Identify which cell holds the provided text, then report its (X, Y) central coordinate. 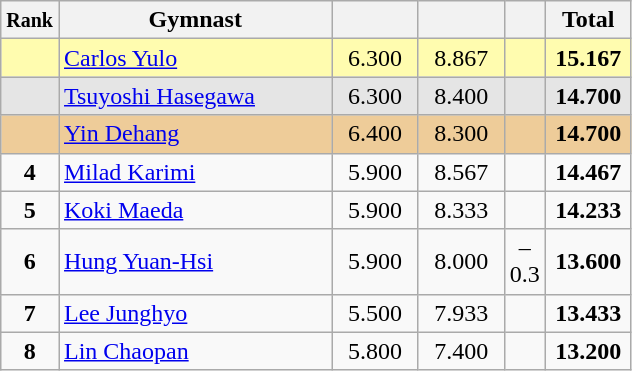
Total (588, 20)
5.800 (375, 351)
13.600 (588, 262)
14.467 (588, 172)
14.233 (588, 210)
7.400 (461, 351)
Milad Karimi (195, 172)
Gymnast (195, 20)
Rank (30, 20)
Tsuyoshi Hasegawa (195, 96)
8.867 (461, 58)
8.567 (461, 172)
–0.3 (524, 262)
Carlos Yulo (195, 58)
8.300 (461, 134)
Koki Maeda (195, 210)
15.167 (588, 58)
7 (30, 313)
8.333 (461, 210)
Hung Yuan-Hsi (195, 262)
8.000 (461, 262)
8 (30, 351)
5 (30, 210)
4 (30, 172)
5.500 (375, 313)
7.933 (461, 313)
Lin Chaopan (195, 351)
6.400 (375, 134)
Lee Junghyo (195, 313)
8.400 (461, 96)
Yin Dehang (195, 134)
13.200 (588, 351)
13.433 (588, 313)
6 (30, 262)
